From the cell containing the given text, extract its center point as [x, y] coordinate. 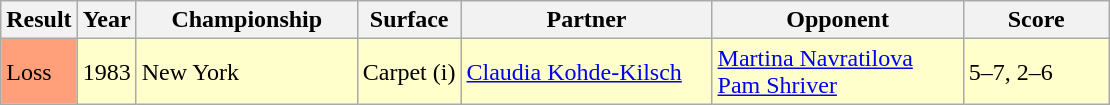
Championship [246, 20]
Loss [39, 72]
Opponent [838, 20]
Carpet (i) [409, 72]
Claudia Kohde-Kilsch [586, 72]
Surface [409, 20]
Martina Navratilova Pam Shriver [838, 72]
5–7, 2–6 [1036, 72]
1983 [106, 72]
Partner [586, 20]
New York [246, 72]
Year [106, 20]
Score [1036, 20]
Result [39, 20]
